Output the (x, y) coordinate of the center of the cell containing the given text.  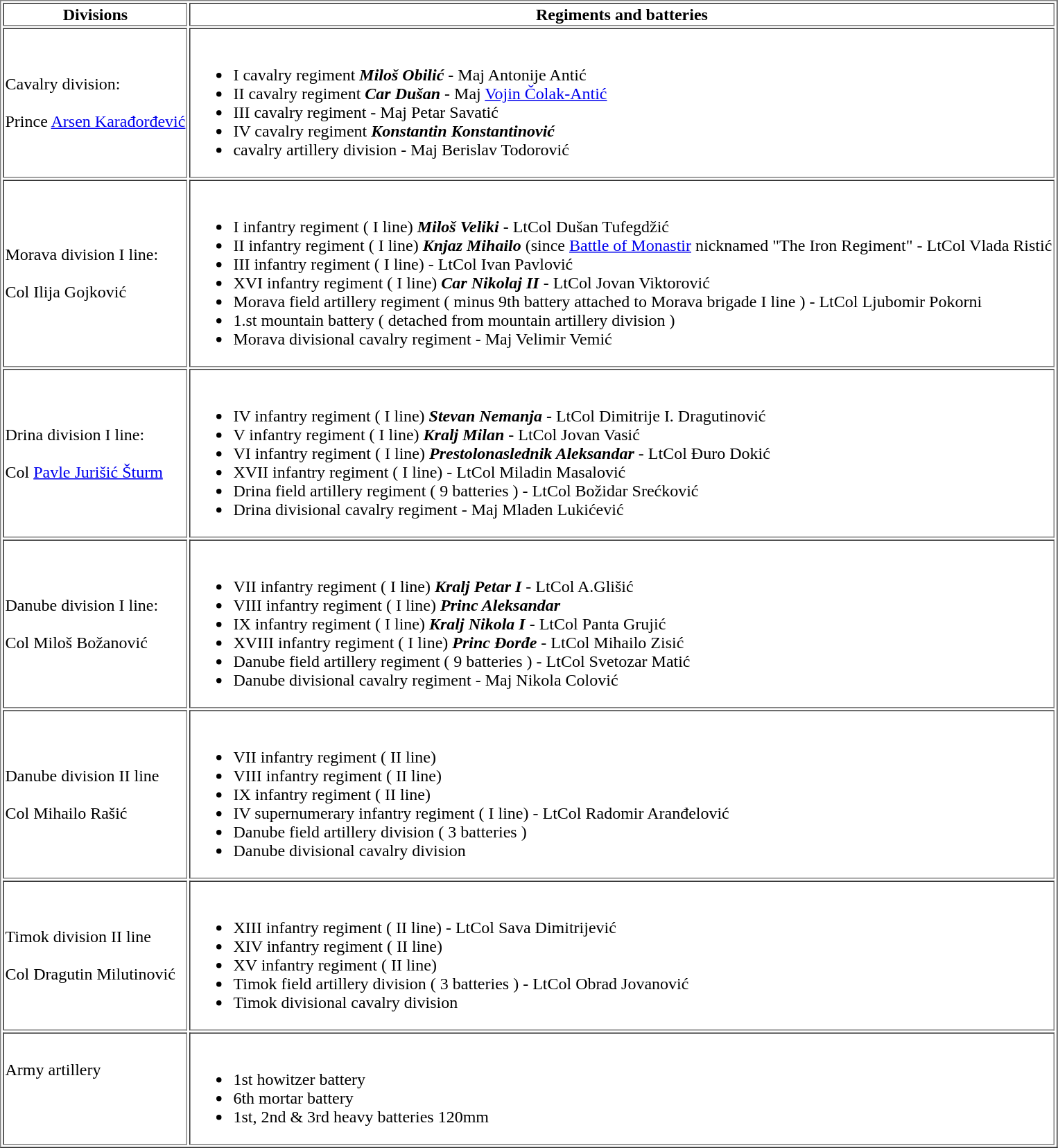
Timok division II lineCol Dragutin Milutinović (95, 955)
Army artillery (95, 1089)
Regiments and batteries (621, 14)
Danube division II lineCol Mihailo Rašić (95, 794)
Morava division I line:Col Ilija Gojković (95, 274)
Cavalry division:Prince Arsen Karađorđević (95, 103)
Danube division I line:Col Miloš Božanović (95, 624)
1st howitzer battery6th mortar battery1st, 2nd & 3rd heavy batteries 120mm (621, 1089)
Drina division I line:Col Pavle Jurišić Šturm (95, 453)
Divisions (95, 14)
